Detect which cell encompasses the target text, then output its [x, y] center coordinate. 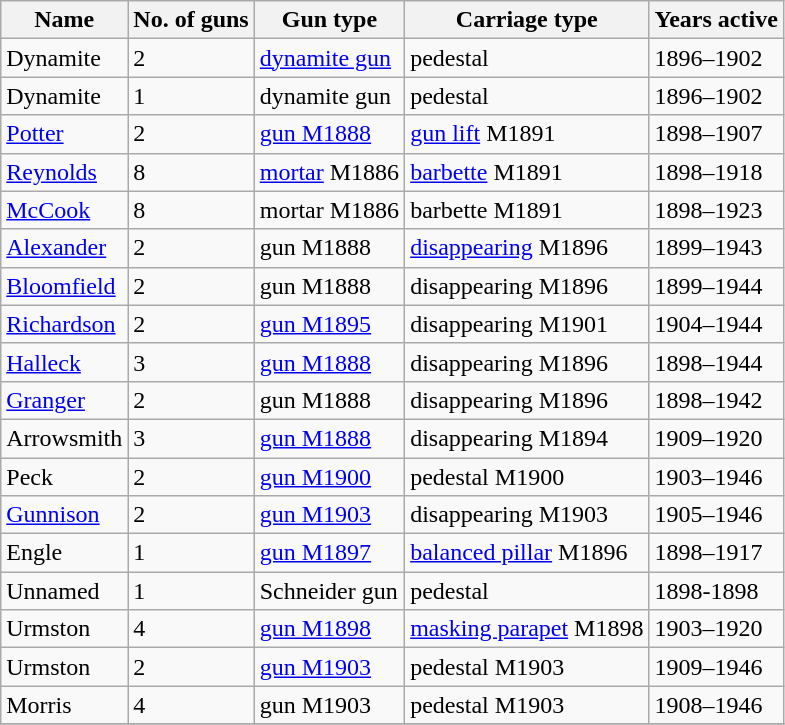
McCook [64, 210]
Bloomfield [64, 286]
1899–1944 [716, 286]
Engle [64, 553]
gun M1897 [329, 553]
gun M1900 [329, 477]
1909–1946 [716, 667]
pedestal M1900 [527, 477]
Schneider gun [329, 591]
1898–1917 [716, 553]
1904–1944 [716, 324]
Granger [64, 400]
Gunnison [64, 515]
1898–1942 [716, 400]
Morris [64, 705]
Alexander [64, 248]
Arrowsmith [64, 438]
1905–1946 [716, 515]
masking parapet M1898 [527, 629]
Peck [64, 477]
Unnamed [64, 591]
1903–1920 [716, 629]
No. of guns [191, 20]
Name [64, 20]
Potter [64, 134]
disappearing M1903 [527, 515]
1909–1920 [716, 438]
1898–1907 [716, 134]
gun lift M1891 [527, 134]
Richardson [64, 324]
1903–1946 [716, 477]
Reynolds [64, 172]
gun M1898 [329, 629]
Carriage type [527, 20]
1898-1898 [716, 591]
disappearing M1894 [527, 438]
Years active [716, 20]
1908–1946 [716, 705]
1899–1943 [716, 248]
disappearing M1901 [527, 324]
gun M1895 [329, 324]
1898–1944 [716, 362]
Halleck [64, 362]
1898–1923 [716, 210]
1898–1918 [716, 172]
balanced pillar M1896 [527, 553]
Gun type [329, 20]
